Provide the [x, y] coordinate of the cell's center where the given text is located.  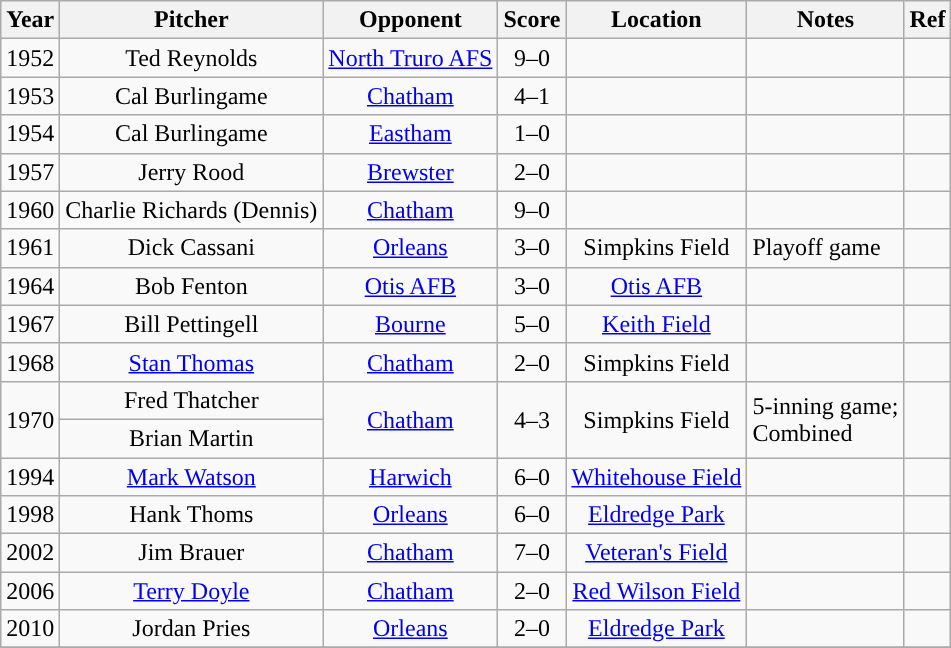
1960 [30, 210]
Ted Reynolds [192, 58]
Opponent [410, 20]
Score [532, 20]
Location [656, 20]
4–3 [532, 419]
Jordan Pries [192, 629]
Bourne [410, 324]
Keith Field [656, 324]
1968 [30, 362]
1964 [30, 286]
1961 [30, 248]
1967 [30, 324]
North Truro AFS [410, 58]
Brian Martin [192, 438]
Year [30, 20]
1–0 [532, 134]
Dick Cassani [192, 248]
1998 [30, 515]
Charlie Richards (Dennis) [192, 210]
Whitehouse Field [656, 477]
Red Wilson Field [656, 591]
Eastham [410, 134]
1970 [30, 419]
Bob Fenton [192, 286]
1952 [30, 58]
Jim Brauer [192, 553]
1953 [30, 96]
1954 [30, 134]
5-inning game; Combined [826, 419]
Playoff game [826, 248]
Harwich [410, 477]
4–1 [532, 96]
Terry Doyle [192, 591]
Hank Thoms [192, 515]
2010 [30, 629]
5–0 [532, 324]
2006 [30, 591]
Notes [826, 20]
Jerry Rood [192, 172]
1957 [30, 172]
2002 [30, 553]
1994 [30, 477]
Ref [928, 20]
Mark Watson [192, 477]
Stan Thomas [192, 362]
Bill Pettingell [192, 324]
Brewster [410, 172]
7–0 [532, 553]
Fred Thatcher [192, 400]
Pitcher [192, 20]
Veteran's Field [656, 553]
